Determine the (X, Y) coordinate at the center of the cell enclosing the given text.  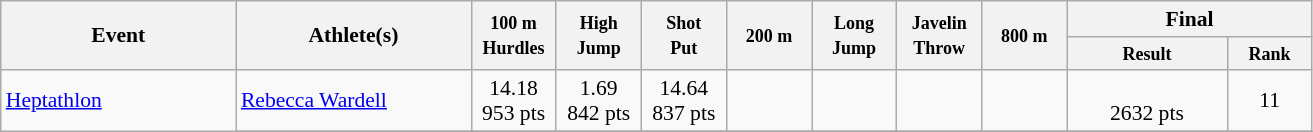
Result (1147, 54)
2632 pts (1147, 100)
Final (1190, 19)
200 m (768, 36)
11 (1270, 100)
ShotPut (684, 36)
HighJump (598, 36)
Event (118, 36)
100 mHurdles (514, 36)
JavelinThrow (940, 36)
800 m (1024, 36)
Heptathlon (118, 100)
Rank (1270, 54)
Athlete(s) (354, 36)
1.69842 pts (598, 100)
14.64837 pts (684, 100)
14.18953 pts (514, 100)
Rebecca Wardell (354, 100)
LongJump (854, 36)
